Pinpoint the cell where the given text exists, returning its (X, Y) midpoint coordinate. 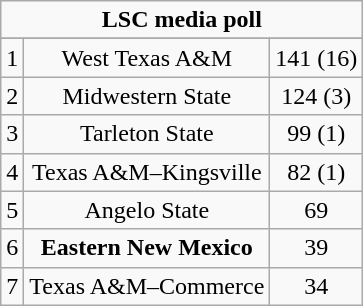
3 (12, 134)
Texas A&M–Commerce (147, 286)
Angelo State (147, 210)
Eastern New Mexico (147, 248)
Midwestern State (147, 96)
34 (316, 286)
7 (12, 286)
2 (12, 96)
6 (12, 248)
Tarleton State (147, 134)
Texas A&M–Kingsville (147, 172)
5 (12, 210)
124 (3) (316, 96)
West Texas A&M (147, 58)
LSC media poll (182, 20)
69 (316, 210)
4 (12, 172)
82 (1) (316, 172)
141 (16) (316, 58)
99 (1) (316, 134)
39 (316, 248)
1 (12, 58)
